Extract the (X, Y) coordinate from the center of the cell holding the provided text.  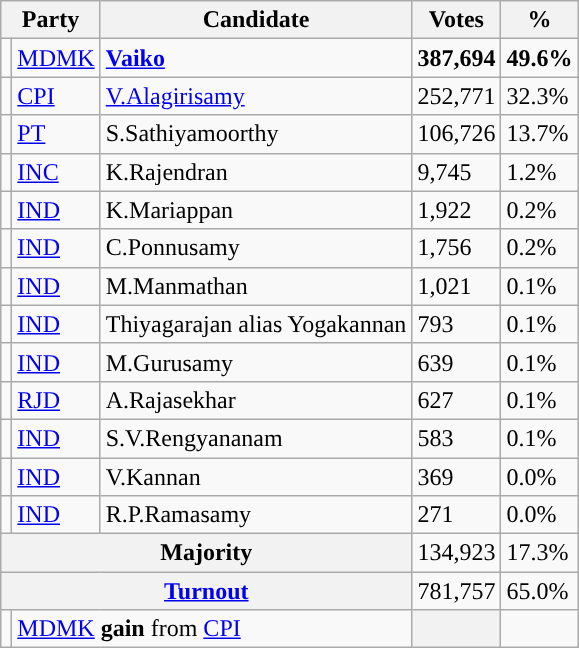
PT (56, 134)
INC (56, 172)
M.Gurusamy (256, 362)
Party (50, 20)
A.Rajasekhar (256, 400)
49.6% (540, 58)
1.2% (540, 172)
CPI (56, 96)
Majority (206, 553)
387,694 (456, 58)
134,923 (456, 553)
K.Rajendran (256, 172)
Votes (456, 20)
271 (456, 515)
1,922 (456, 210)
K.Mariappan (256, 210)
RJD (56, 400)
252,771 (456, 96)
793 (456, 324)
369 (456, 477)
1,021 (456, 286)
V.Alagirisamy (256, 96)
S.V.Rengyananam (256, 438)
R.P.Ramasamy (256, 515)
S.Sathiyamoorthy (256, 134)
V.Kannan (256, 477)
MDMK gain from CPI (212, 629)
32.3% (540, 96)
106,726 (456, 134)
9,745 (456, 172)
781,757 (456, 591)
Turnout (206, 591)
583 (456, 438)
1,756 (456, 248)
627 (456, 400)
Vaiko (256, 58)
% (540, 20)
M.Manmathan (256, 286)
639 (456, 362)
Thiyagarajan alias Yogakannan (256, 324)
17.3% (540, 553)
Candidate (256, 20)
13.7% (540, 134)
C.Ponnusamy (256, 248)
MDMK (56, 58)
65.0% (540, 591)
